Scan for the cell matching the given text and deliver its (x, y) coordinate at center. 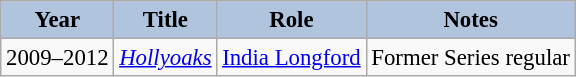
Title (166, 20)
Hollyoaks (166, 58)
Role (292, 20)
Notes (470, 20)
2009–2012 (58, 58)
Former Series regular (470, 58)
India Longford (292, 58)
Year (58, 20)
